From the cell containing the given text, extract its center point as (X, Y) coordinate. 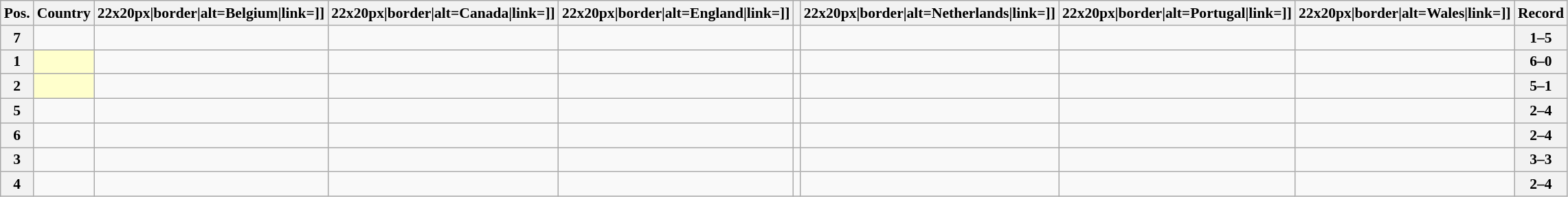
22x20px|border|alt=Wales|link=]] (1404, 13)
3 (17, 160)
22x20px|border|alt=Belgium|link=]] (211, 13)
2 (17, 86)
5–1 (1541, 86)
22x20px|border|alt=Canada|link=]] (443, 13)
3–3 (1541, 160)
6–0 (1541, 62)
Pos. (17, 13)
1–5 (1541, 38)
4 (17, 185)
7 (17, 38)
Record (1541, 13)
Country (64, 13)
1 (17, 62)
6 (17, 135)
22x20px|border|alt=Netherlands|link=]] (930, 13)
5 (17, 111)
22x20px|border|alt=Portugal|link=]] (1177, 13)
22x20px|border|alt=England|link=]] (676, 13)
